Locate the cell with the specified text and output its (X, Y) center coordinate. 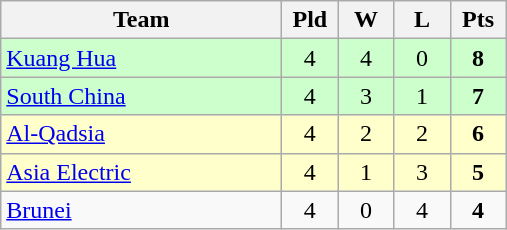
Pld (310, 20)
Brunei (142, 210)
Team (142, 20)
Asia Electric (142, 172)
Kuang Hua (142, 58)
Pts (478, 20)
7 (478, 96)
L (422, 20)
6 (478, 134)
5 (478, 172)
8 (478, 58)
Al-Qadsia (142, 134)
W (366, 20)
South China (142, 96)
